Locate the cell with the specified text and output its (x, y) center coordinate. 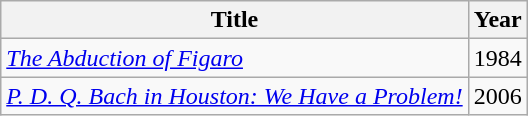
P. D. Q. Bach in Houston: We Have a Problem! (234, 96)
1984 (498, 58)
Title (234, 20)
The Abduction of Figaro (234, 58)
Year (498, 20)
2006 (498, 96)
